From the cell containing the given text, extract its center point as [X, Y] coordinate. 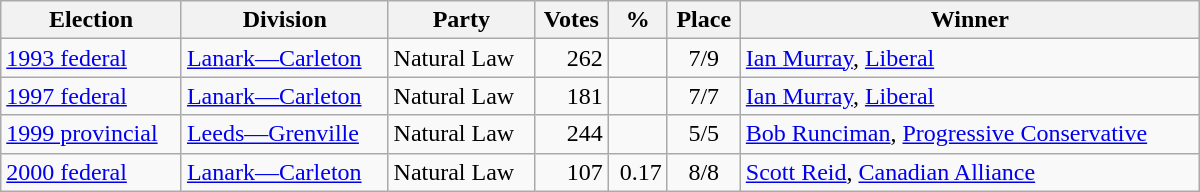
7/7 [704, 96]
Election [92, 20]
2000 federal [92, 172]
244 [572, 134]
0.17 [638, 172]
107 [572, 172]
181 [572, 96]
Place [704, 20]
Division [284, 20]
262 [572, 58]
1999 provincial [92, 134]
7/9 [704, 58]
Winner [970, 20]
1997 federal [92, 96]
Scott Reid, Canadian Alliance [970, 172]
1993 federal [92, 58]
8/8 [704, 172]
Party [462, 20]
% [638, 20]
5/5 [704, 134]
Bob Runciman, Progressive Conservative [970, 134]
Votes [572, 20]
Leeds—Grenville [284, 134]
